Determine the (X, Y) coordinate at the center of the cell enclosing the given text.  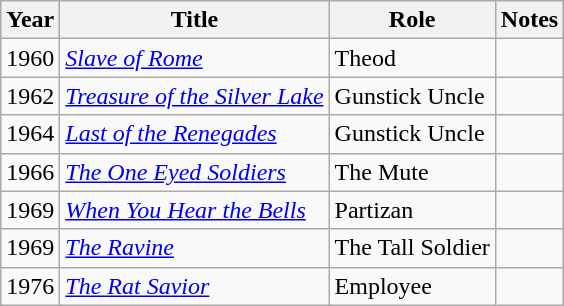
Theod (412, 58)
1960 (30, 58)
Title (194, 20)
The One Eyed Soldiers (194, 172)
1966 (30, 172)
1976 (30, 286)
Employee (412, 286)
1962 (30, 96)
Treasure of the Silver Lake (194, 96)
Partizan (412, 210)
Role (412, 20)
When You Hear the Bells (194, 210)
1964 (30, 134)
The Tall Soldier (412, 248)
Year (30, 20)
Notes (529, 20)
Slave of Rome (194, 58)
The Ravine (194, 248)
The Rat Savior (194, 286)
Last of the Renegades (194, 134)
The Mute (412, 172)
